Capture the cell that displays the provided text and extract its (X, Y) central coordinate. 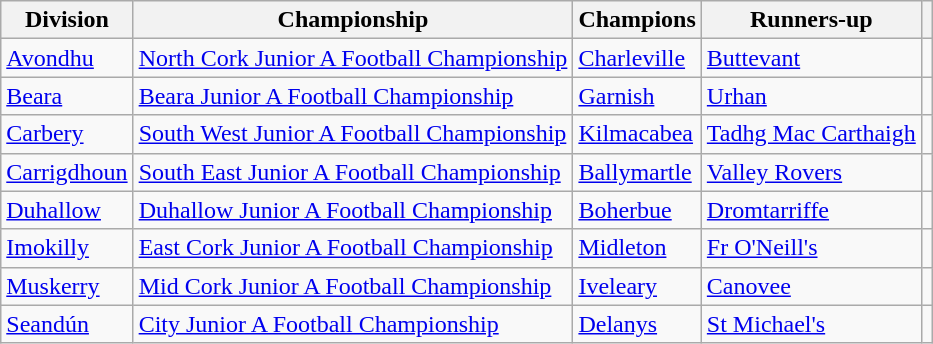
Charleville (637, 58)
East Cork Junior A Football Championship (353, 248)
Carrigdhoun (67, 172)
Carbery (67, 134)
Dromtarriffe (811, 210)
Mid Cork Junior A Football Championship (353, 286)
Fr O'Neill's (811, 248)
Urhan (811, 96)
Imokilly (67, 248)
Division (67, 20)
Seandún (67, 324)
Tadhg Mac Carthaigh (811, 134)
Kilmacabea (637, 134)
Canovee (811, 286)
Ballymartle (637, 172)
Garnish (637, 96)
Duhallow (67, 210)
North Cork Junior A Football Championship (353, 58)
Boherbue (637, 210)
Runners-up (811, 20)
Beara (67, 96)
Valley Rovers (811, 172)
Delanys (637, 324)
South East Junior A Football Championship (353, 172)
St Michael's (811, 324)
Buttevant (811, 58)
City Junior A Football Championship (353, 324)
Duhallow Junior A Football Championship (353, 210)
Champions (637, 20)
Muskerry (67, 286)
Championship (353, 20)
South West Junior A Football Championship (353, 134)
Beara Junior A Football Championship (353, 96)
Midleton (637, 248)
Avondhu (67, 58)
Iveleary (637, 286)
